Search for the cell housing the specified text and yield its [X, Y] center coordinate. 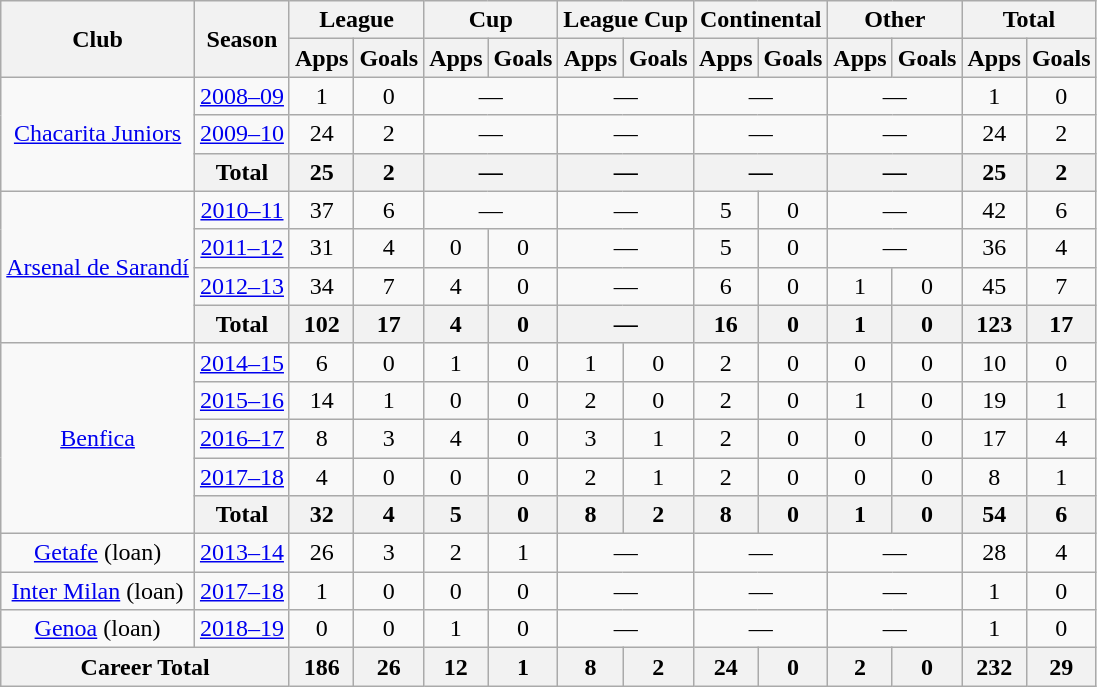
Benfica [98, 438]
36 [994, 248]
Arsenal de Sarandí [98, 267]
Getafe (loan) [98, 553]
16 [726, 324]
186 [321, 667]
Career Total [146, 667]
2008–09 [242, 96]
34 [321, 286]
2009–10 [242, 134]
Cup [491, 20]
2018–19 [242, 629]
123 [994, 324]
2010–11 [242, 210]
Continental [761, 20]
28 [994, 553]
54 [994, 515]
2016–17 [242, 438]
2013–14 [242, 553]
Other [895, 20]
2012–13 [242, 286]
Chacarita Juniors [98, 134]
45 [994, 286]
14 [321, 400]
29 [1061, 667]
12 [456, 667]
Inter Milan (loan) [98, 591]
32 [321, 515]
232 [994, 667]
10 [994, 362]
League [356, 20]
102 [321, 324]
Genoa (loan) [98, 629]
2014–15 [242, 362]
Club [98, 39]
31 [321, 248]
2011–12 [242, 248]
2015–16 [242, 400]
37 [321, 210]
League Cup [626, 20]
42 [994, 210]
19 [994, 400]
Season [242, 39]
